Search for the cell housing the specified text and yield its [x, y] center coordinate. 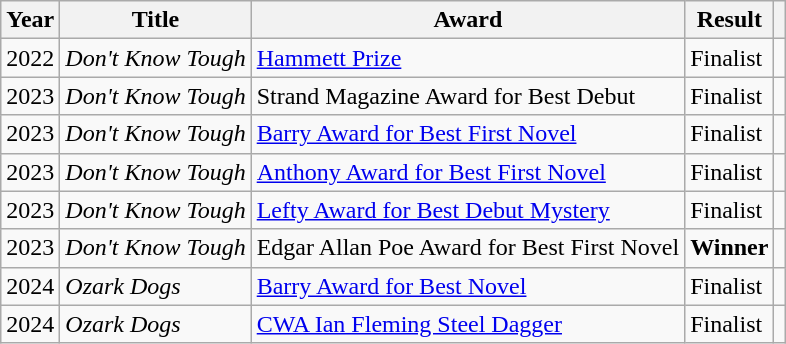
Strand Magazine Award for Best Debut [468, 96]
Lefty Award for Best Debut Mystery [468, 210]
Barry Award for Best Novel [468, 286]
Result [730, 20]
Title [156, 20]
2022 [30, 58]
Anthony Award for Best First Novel [468, 172]
CWA Ian Fleming Steel Dagger [468, 324]
Edgar Allan Poe Award for Best First Novel [468, 248]
Barry Award for Best First Novel [468, 134]
Hammett Prize [468, 58]
Award [468, 20]
Year [30, 20]
Winner [730, 248]
